Detect which cell encompasses the target text, then output its [X, Y] center coordinate. 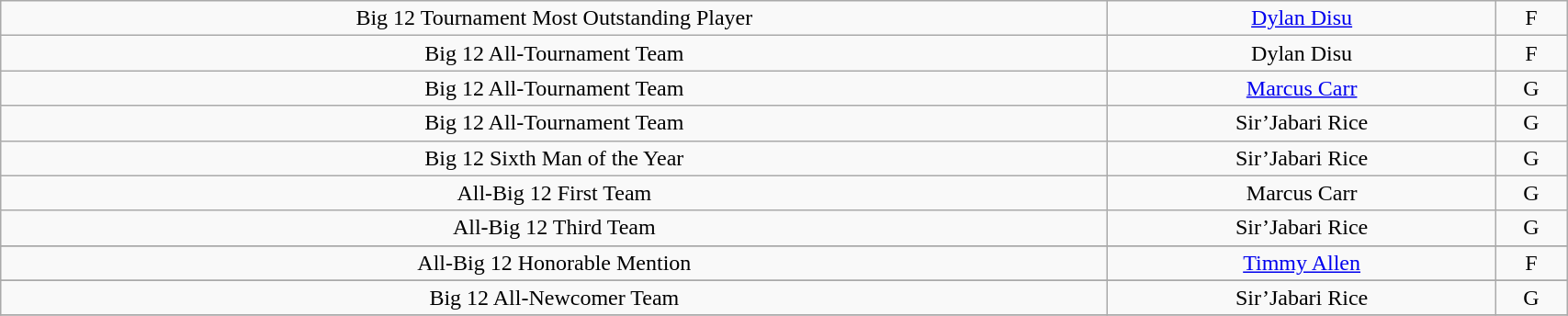
Timmy Allen [1302, 263]
Big 12 Tournament Most Outstanding Player [555, 18]
All-Big 12 First Team [555, 193]
All-Big 12 Third Team [555, 228]
Big 12 All-Newcomer Team [555, 298]
Big 12 Sixth Man of the Year [555, 158]
All-Big 12 Honorable Mention [555, 263]
